Capture the cell that displays the provided text and extract its (X, Y) central coordinate. 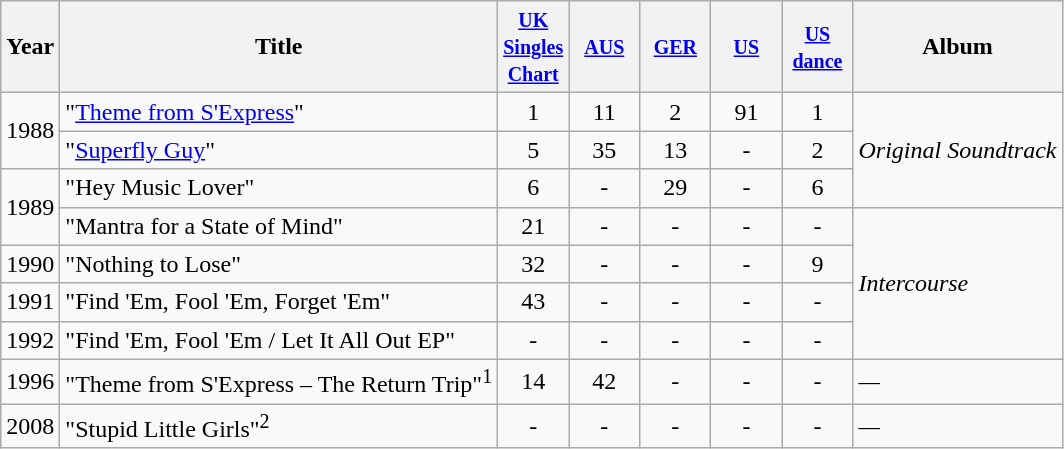
"Superfly Guy" (279, 150)
GER (676, 47)
11 (604, 112)
"Stupid Little Girls"2 (279, 426)
9 (818, 264)
"Mantra for a State of Mind" (279, 226)
13 (676, 150)
1992 (30, 340)
Album (958, 47)
AUS (604, 47)
UK Singles Chart (534, 47)
5 (534, 150)
"Theme from S'Express – The Return Trip"1 (279, 382)
1988 (30, 131)
14 (534, 382)
"Find 'Em, Fool 'Em / Let It All Out EP" (279, 340)
Title (279, 47)
Year (30, 47)
"Theme from S'Express" (279, 112)
43 (534, 302)
US dance (818, 47)
Intercourse (958, 283)
29 (676, 188)
"Nothing to Lose" (279, 264)
42 (604, 382)
1990 (30, 264)
32 (534, 264)
1989 (30, 207)
"Find 'Em, Fool 'Em, Forget 'Em" (279, 302)
2008 (30, 426)
1996 (30, 382)
US (746, 47)
Original Soundtrack (958, 150)
21 (534, 226)
"Hey Music Lover" (279, 188)
91 (746, 112)
1991 (30, 302)
35 (604, 150)
